From the cell containing the given text, extract its center point as (x, y) coordinate. 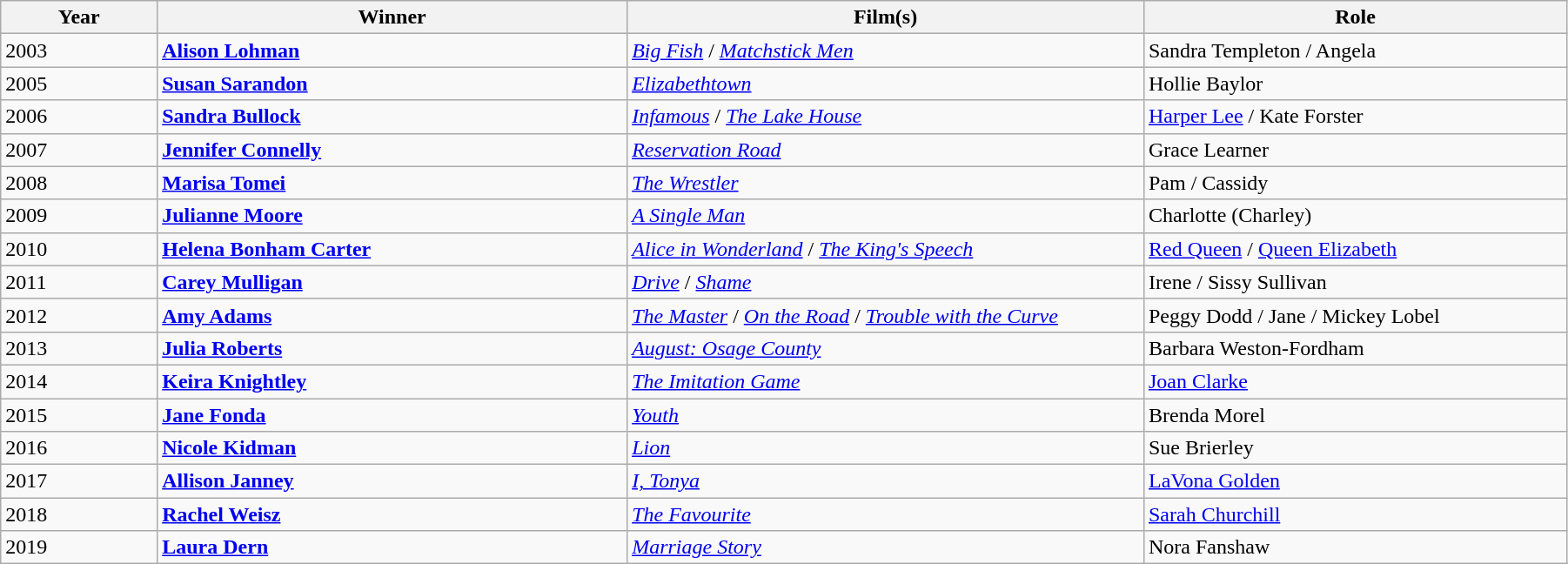
2007 (79, 150)
Role (1355, 17)
2006 (79, 117)
Alice in Wonderland / The King's Speech (886, 249)
LaVona Golden (1355, 481)
Reservation Road (886, 150)
Sue Brierley (1355, 448)
Winner (392, 17)
Jennifer Connelly (392, 150)
The Master / On the Road / Trouble with the Curve (886, 315)
Alison Lohman (392, 50)
August: Osage County (886, 348)
Charlotte (Charley) (1355, 216)
Red Queen / Queen Elizabeth (1355, 249)
Jane Fonda (392, 415)
Big Fish / Matchstick Men (886, 50)
Peggy Dodd / Jane / Mickey Lobel (1355, 315)
Infamous / The Lake House (886, 117)
Susan Sarandon (392, 84)
The Wrestler (886, 183)
Laura Dern (392, 547)
2013 (79, 348)
2012 (79, 315)
Year (79, 17)
Lion (886, 448)
Keira Knightley (392, 381)
Harper Lee / Kate Forster (1355, 117)
2016 (79, 448)
Drive / Shame (886, 282)
Irene / Sissy Sullivan (1355, 282)
2017 (79, 481)
Brenda Morel (1355, 415)
2019 (79, 547)
2014 (79, 381)
Elizabethtown (886, 84)
Julia Roberts (392, 348)
Marisa Tomei (392, 183)
Sandra Templeton / Angela (1355, 50)
Carey Mulligan (392, 282)
2008 (79, 183)
A Single Man (886, 216)
Helena Bonham Carter (392, 249)
The Favourite (886, 514)
Rachel Weisz (392, 514)
2011 (79, 282)
2009 (79, 216)
2005 (79, 84)
Allison Janney (392, 481)
2015 (79, 415)
The Imitation Game (886, 381)
Nicole Kidman (392, 448)
Amy Adams (392, 315)
Grace Learner (1355, 150)
Film(s) (886, 17)
Hollie Baylor (1355, 84)
Pam / Cassidy (1355, 183)
Julianne Moore (392, 216)
2003 (79, 50)
Joan Clarke (1355, 381)
Sandra Bullock (392, 117)
Sarah Churchill (1355, 514)
2018 (79, 514)
Nora Fanshaw (1355, 547)
I, Tonya (886, 481)
Barbara Weston-Fordham (1355, 348)
2010 (79, 249)
Marriage Story (886, 547)
Youth (886, 415)
